Pinpoint the cell where the given text exists, returning its [x, y] midpoint coordinate. 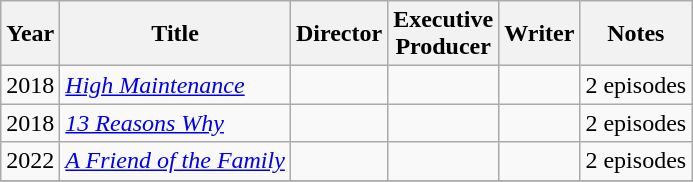
Title [176, 34]
Year [30, 34]
A Friend of the Family [176, 161]
High Maintenance [176, 85]
Notes [636, 34]
13 Reasons Why [176, 123]
ExecutiveProducer [444, 34]
2022 [30, 161]
Director [338, 34]
Writer [540, 34]
